Provide the (X, Y) coordinate of the cell's center where the given text is located.  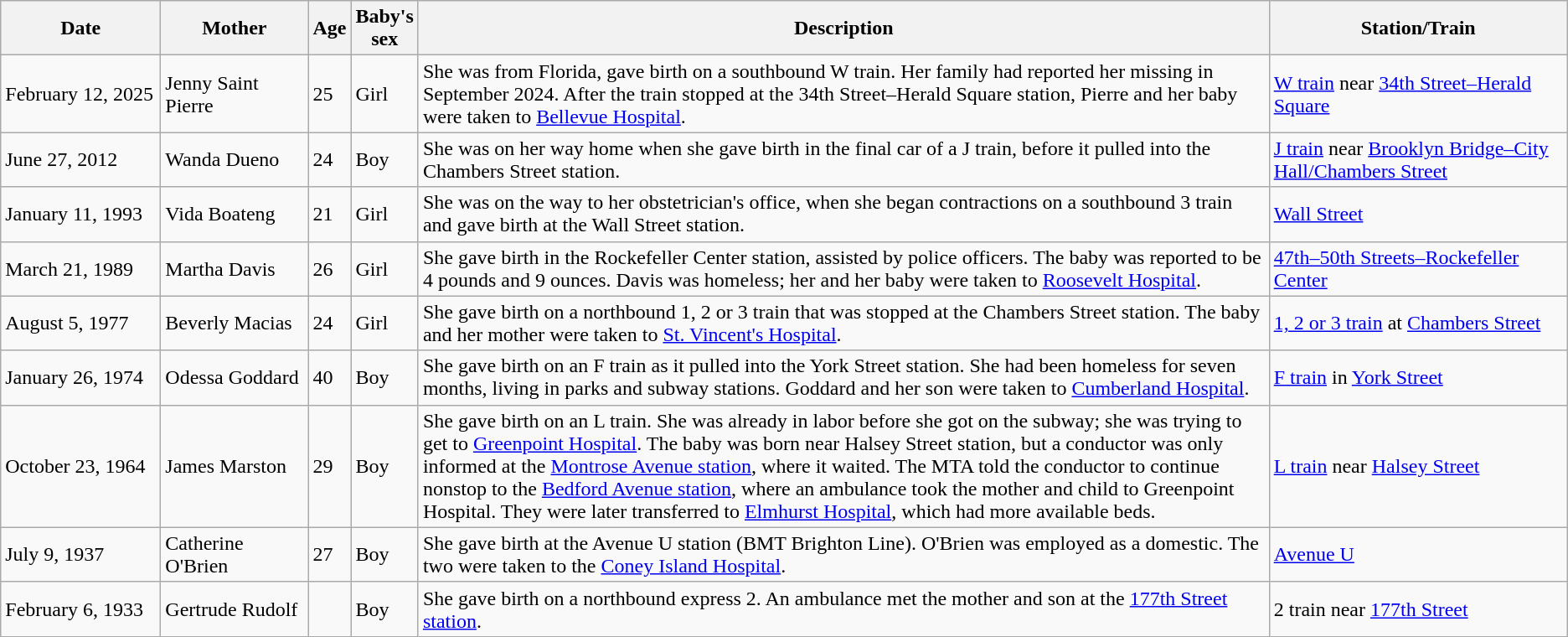
January 26, 1974 (80, 377)
Mother (235, 28)
J train near Brooklyn Bridge–City Hall/Chambers Street (1418, 159)
February 6, 1933 (80, 609)
Gertrude Rudolf (235, 609)
August 5, 1977 (80, 324)
Description (843, 28)
40 (330, 377)
Station/Train (1418, 28)
Beverly Macias (235, 324)
W train near 34th Street–Herald Square (1418, 94)
June 27, 2012 (80, 159)
26 (330, 268)
29 (330, 466)
She was on her way home when she gave birth in the final car of a J train, before it pulled into the Chambers Street station. (843, 159)
L train near Halsey Street (1418, 466)
July 9, 1937 (80, 555)
1, 2 or 3 train at Chambers Street (1418, 324)
Vida Boateng (235, 215)
25 (330, 94)
2 train near 177th Street (1418, 609)
Baby'ssex (384, 28)
January 11, 1993 (80, 215)
27 (330, 555)
Odessa Goddard (235, 377)
February 12, 2025 (80, 94)
James Marston (235, 466)
Date (80, 28)
Jenny Saint Pierre (235, 94)
Catherine O'Brien (235, 555)
21 (330, 215)
Wanda Dueno (235, 159)
Age (330, 28)
She gave birth at the Avenue U station (BMT Brighton Line). O'Brien was employed as a domestic. The two were taken to the Coney Island Hospital. (843, 555)
Wall Street (1418, 215)
She gave birth on a northbound express 2. An ambulance met the mother and son at the 177th Street station. (843, 609)
47th–50th Streets–Rockefeller Center (1418, 268)
March 21, 1989 (80, 268)
Martha Davis (235, 268)
Avenue U (1418, 555)
October 23, 1964 (80, 466)
F train in York Street (1418, 377)
She was on the way to her obstetrician's office, when she began contractions on a southbound 3 train and gave birth at the Wall Street station. (843, 215)
